From the cell containing the given text, extract its center point as (x, y) coordinate. 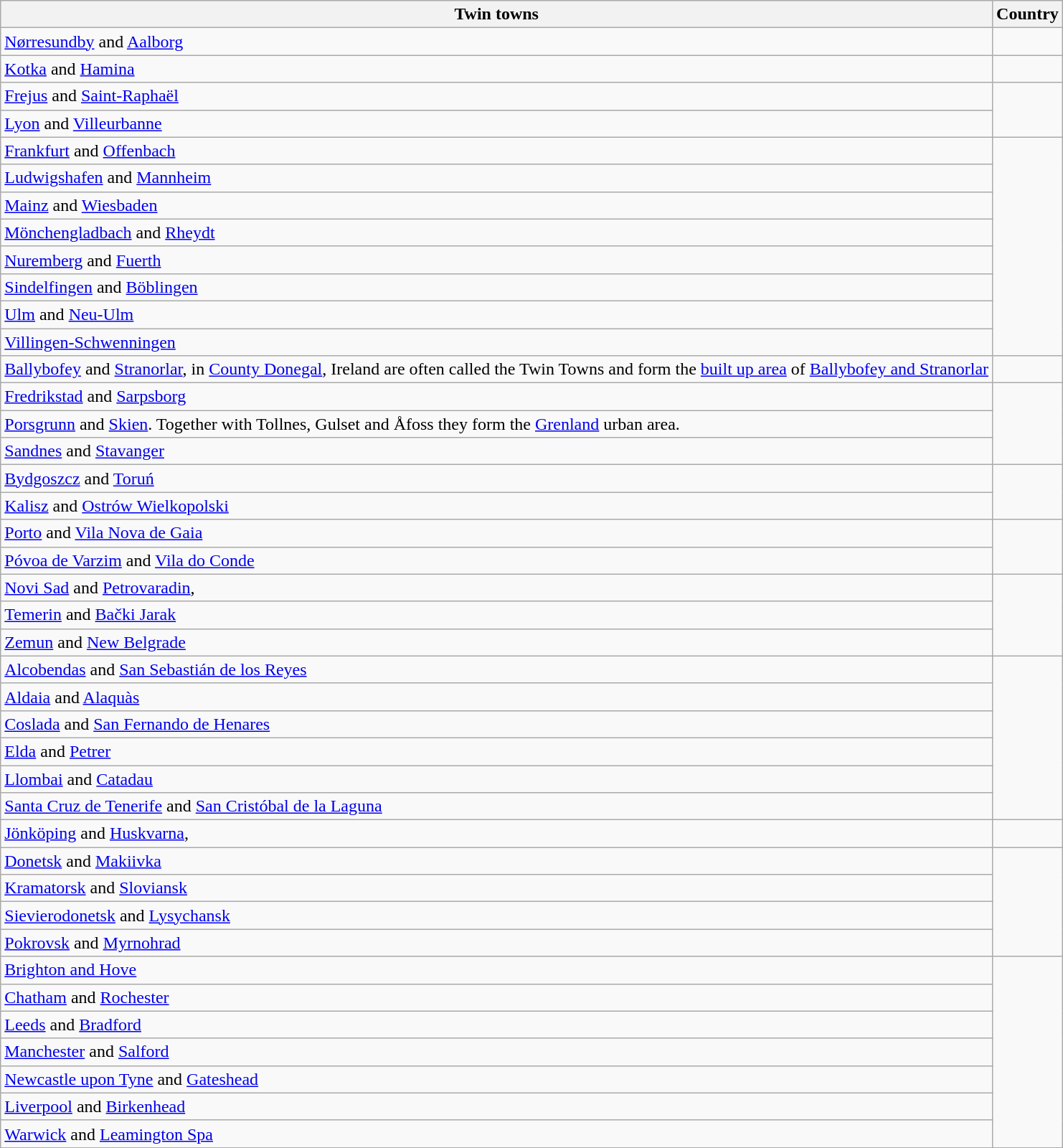
Leeds and Bradford (496, 1025)
Ludwigshafen and Mannheim (496, 178)
Santa Cruz de Tenerife and San Cristóbal de la Laguna (496, 806)
Manchester and Salford (496, 1052)
Frejus and Saint-Raphaël (496, 96)
Temerin and Bački Jarak (496, 615)
Coslada and San Fernando de Henares (496, 724)
Ulm and Neu-Ulm (496, 314)
Elda and Petrer (496, 751)
Newcastle upon Tyne and Gateshead (496, 1079)
Kalisz and Ostrów Wielkopolski (496, 506)
Kotka and Hamina (496, 69)
Kramatorsk and Sloviansk (496, 888)
Póvoa de Varzim and Vila do Conde (496, 560)
Sievierodonetsk and Lysychansk (496, 916)
Aldaia and Alaquàs (496, 697)
Novi Sad and Petrovaradin, (496, 588)
Ballybofey and Stranorlar, in County Donegal, Ireland are often called the Twin Towns and form the built up area of Ballybofey and Stranorlar (496, 370)
Pokrovsk and Myrnohrad (496, 943)
Frankfurt and Offenbach (496, 151)
Sandnes and Stavanger (496, 451)
Fredrikstad and Sarpsborg (496, 397)
Zemun and New Belgrade (496, 642)
Mainz and Wiesbaden (496, 205)
Brighton and Hove (496, 970)
Sindelfingen and Böblingen (496, 287)
Twin towns (496, 14)
Bydgoszcz and Toruń (496, 479)
Jönköping and Huskvarna, (496, 834)
Liverpool and Birkenhead (496, 1106)
Chatham and Rochester (496, 997)
Llombai and Catadau (496, 778)
Villingen-Schwenningen (496, 342)
Nørresundby and Aalborg (496, 42)
Donetsk and Makiivka (496, 861)
Lyon and Villeurbanne (496, 123)
Mönchengladbach and Rheydt (496, 232)
Warwick and Leamington Spa (496, 1134)
Porto and Vila Nova de Gaia (496, 533)
Alcobendas and San Sebastián de los Reyes (496, 669)
Country (1028, 14)
Nuremberg and Fuerth (496, 260)
Porsgrunn and Skien. Together with Tollnes, Gulset and Åfoss they form the Grenland urban area. (496, 424)
